Find where the given text appears and provide that cell's center as [X, Y] coordinate. 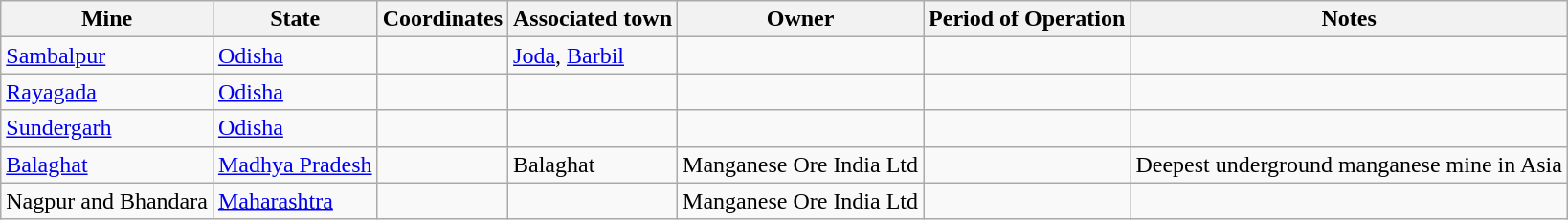
Deepest underground manganese mine in Asia [1350, 165]
Maharashtra [295, 201]
Joda, Barbil [594, 55]
Notes [1350, 19]
Madhya Pradesh [295, 165]
Nagpur and Bhandara [107, 201]
Associated town [594, 19]
Sambalpur [107, 55]
Period of Operation [1027, 19]
State [295, 19]
Mine [107, 19]
Owner [800, 19]
Rayagada [107, 92]
Sundergarh [107, 128]
Coordinates [442, 19]
